Scan for the cell matching the given text and deliver its [x, y] coordinate at center. 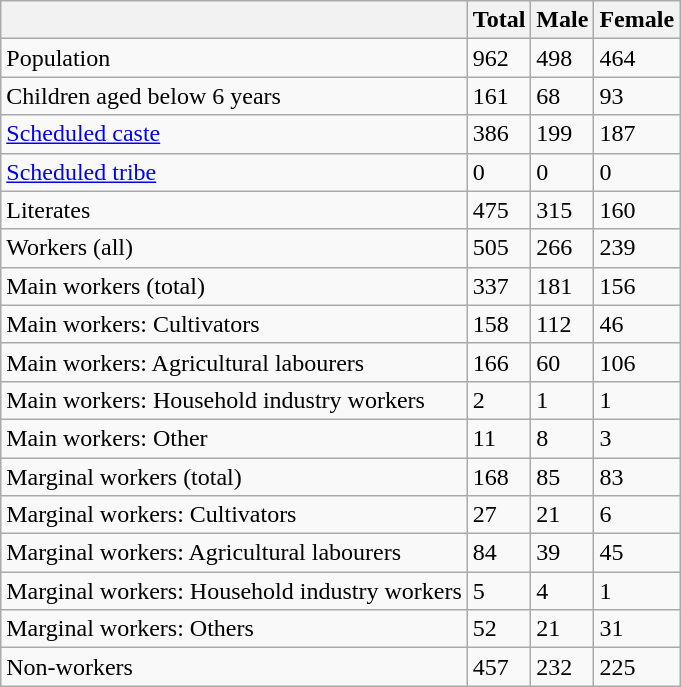
60 [562, 362]
Main workers (total) [234, 286]
112 [562, 324]
181 [562, 286]
315 [562, 210]
505 [499, 248]
Main workers: Agricultural labourers [234, 362]
Male [562, 20]
386 [499, 134]
Marginal workers: Others [234, 629]
337 [499, 286]
168 [499, 477]
475 [499, 210]
39 [562, 553]
106 [637, 362]
Population [234, 58]
Main workers: Household industry workers [234, 400]
Scheduled tribe [234, 172]
158 [499, 324]
156 [637, 286]
Children aged below 6 years [234, 96]
498 [562, 58]
4 [562, 591]
52 [499, 629]
962 [499, 58]
3 [637, 438]
239 [637, 248]
161 [499, 96]
160 [637, 210]
199 [562, 134]
Non-workers [234, 667]
Marginal workers: Household industry workers [234, 591]
Workers (all) [234, 248]
266 [562, 248]
93 [637, 96]
2 [499, 400]
85 [562, 477]
187 [637, 134]
27 [499, 515]
464 [637, 58]
46 [637, 324]
Female [637, 20]
5 [499, 591]
83 [637, 477]
8 [562, 438]
68 [562, 96]
166 [499, 362]
Literates [234, 210]
11 [499, 438]
Marginal workers: Cultivators [234, 515]
Total [499, 20]
232 [562, 667]
Main workers: Cultivators [234, 324]
6 [637, 515]
Main workers: Other [234, 438]
45 [637, 553]
Scheduled caste [234, 134]
225 [637, 667]
457 [499, 667]
Marginal workers: Agricultural labourers [234, 553]
84 [499, 553]
31 [637, 629]
Marginal workers (total) [234, 477]
